Extract the [X, Y] coordinate from the center of the cell holding the provided text.  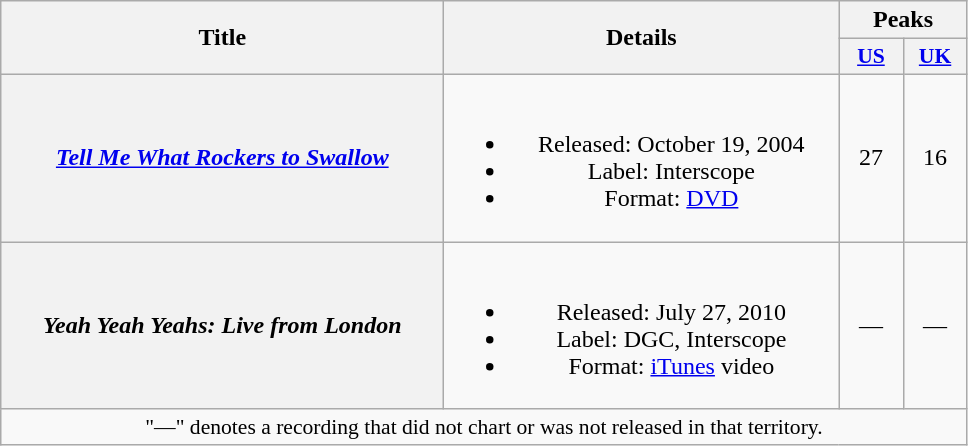
16 [935, 158]
Released: October 19, 2004Label: InterscopeFormat: DVD [642, 158]
Peaks [903, 20]
Released: July 27, 2010Label: DGC, InterscopeFormat: iTunes video [642, 326]
US [871, 57]
Details [642, 38]
UK [935, 57]
"—" denotes a recording that did not chart or was not released in that territory. [484, 427]
Yeah Yeah Yeahs: Live from London [222, 326]
Title [222, 38]
27 [871, 158]
Tell Me What Rockers to Swallow [222, 158]
